Pinpoint the cell where the given text exists, returning its (x, y) midpoint coordinate. 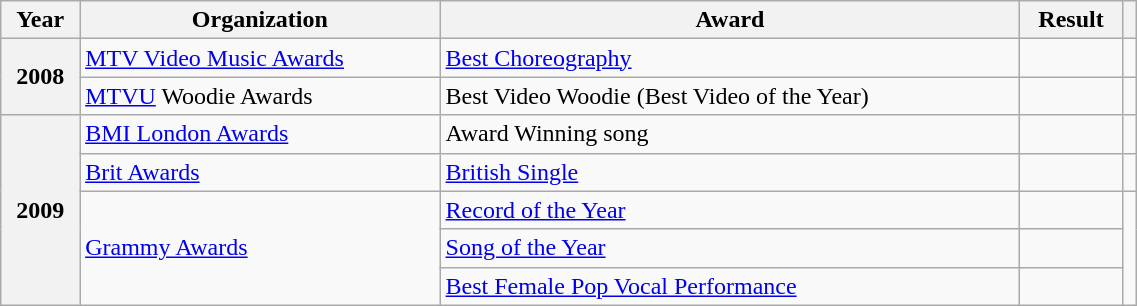
BMI London Awards (260, 134)
Best Female Pop Vocal Performance (730, 286)
Best Choreography (730, 58)
British Single (730, 172)
Song of the Year (730, 248)
2008 (40, 77)
Organization (260, 20)
Award (730, 20)
Year (40, 20)
Award Winning song (730, 134)
Best Video Woodie (Best Video of the Year) (730, 96)
2009 (40, 210)
Record of the Year (730, 210)
MTVU Woodie Awards (260, 96)
Grammy Awards (260, 248)
Brit Awards (260, 172)
MTV Video Music Awards (260, 58)
Result (1071, 20)
